Extract the [X, Y] coordinate from the center of the cell holding the provided text.  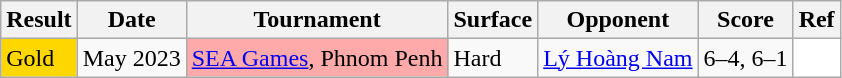
6–4, 6–1 [746, 58]
Surface [493, 20]
SEA Games, Phnom Penh [317, 58]
Lý Hoàng Nam [618, 58]
Opponent [618, 20]
Score [746, 20]
May 2023 [132, 58]
Tournament [317, 20]
Date [132, 20]
Result [39, 20]
Ref [816, 20]
Gold [39, 58]
Hard [493, 58]
